Return [X, Y] of the center of cell containing provided text 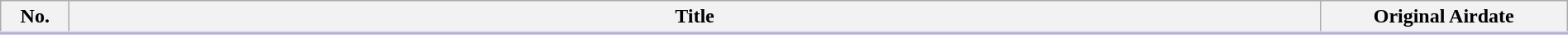
Original Airdate [1444, 17]
Title [695, 17]
No. [35, 17]
